Search for the cell housing the specified text and yield its [x, y] center coordinate. 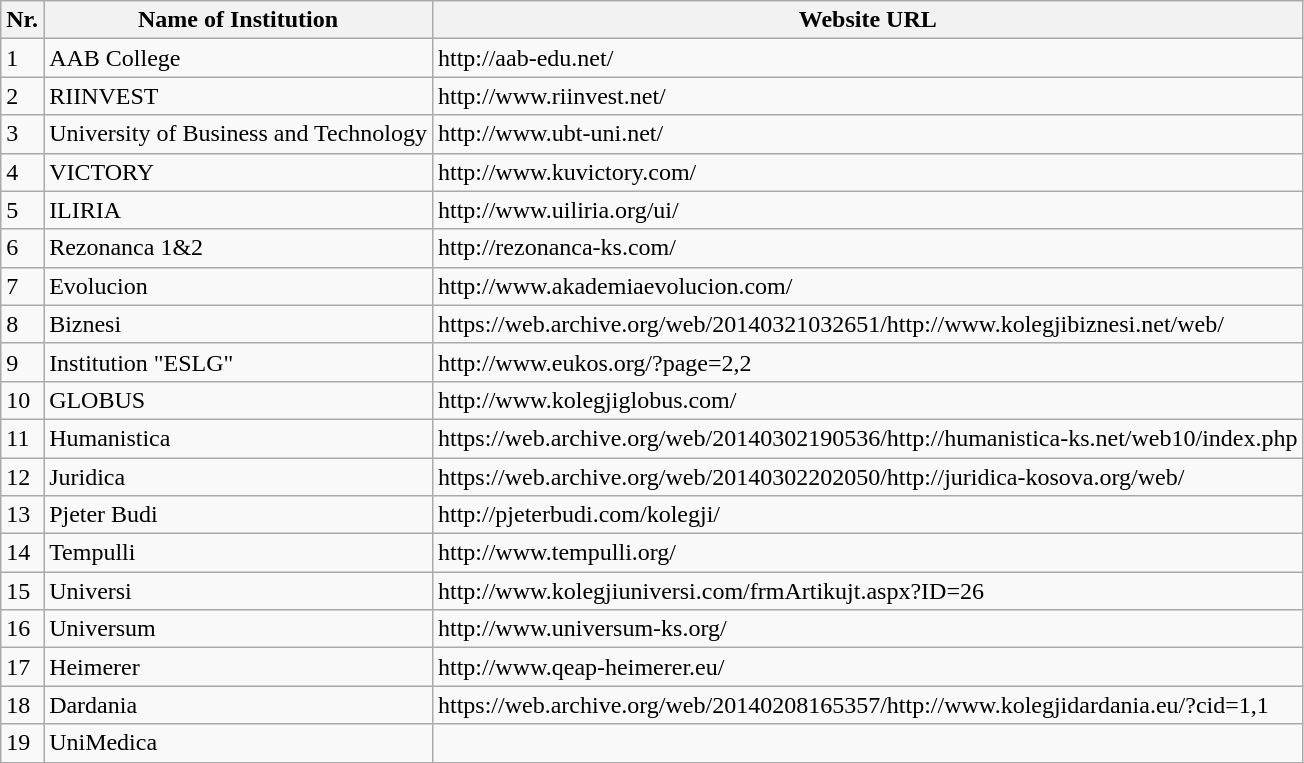
Name of Institution [238, 20]
6 [22, 248]
Evolucion [238, 286]
Heimerer [238, 667]
19 [22, 743]
5 [22, 210]
ILIRIA [238, 210]
http://www.eukos.org/?page=2,2 [867, 362]
http://www.akademiaevolucion.com/ [867, 286]
https://web.archive.org/web/20140302190536/http://humanistica-ks.net/web10/index.php [867, 438]
Universum [238, 629]
http://www.uiliria.org/ui/ [867, 210]
4 [22, 172]
7 [22, 286]
http://www.universum-ks.org/ [867, 629]
18 [22, 705]
http://aab-edu.net/ [867, 58]
http://www.kolegjiglobus.com/ [867, 400]
10 [22, 400]
Pjeter Budi [238, 515]
Universi [238, 591]
https://web.archive.org/web/20140321032651/http://www.kolegjibiznesi.net/web/ [867, 324]
Humanistica [238, 438]
http://www.kuvictory.com/ [867, 172]
2 [22, 96]
http://www.tempulli.org/ [867, 553]
Dardania [238, 705]
VICTORY [238, 172]
8 [22, 324]
RIINVEST [238, 96]
Juridica [238, 477]
11 [22, 438]
Tempulli [238, 553]
UniMedica [238, 743]
1 [22, 58]
Website URL [867, 20]
3 [22, 134]
http://rezonanca-ks.com/ [867, 248]
http://www.kolegjiuniversi.com/frmArtikujt.aspx?ID=26 [867, 591]
Rezonanca 1&2 [238, 248]
17 [22, 667]
http://pjeterbudi.com/kolegji/ [867, 515]
University of Business and Technology [238, 134]
Institution "ESLG" [238, 362]
Biznesi [238, 324]
GLOBUS [238, 400]
13 [22, 515]
https://web.archive.org/web/20140208165357/http://www.kolegjidardania.eu/?cid=1,1 [867, 705]
http://www.ubt-uni.net/ [867, 134]
http://www.riinvest.net/ [867, 96]
http://www.qeap-heimerer.eu/ [867, 667]
https://web.archive.org/web/20140302202050/http://juridica-kosova.org/web/ [867, 477]
9 [22, 362]
15 [22, 591]
AAB College [238, 58]
12 [22, 477]
14 [22, 553]
16 [22, 629]
Nr. [22, 20]
